Return the (X, Y) coordinate for the center point of the cell that contains the specified text.  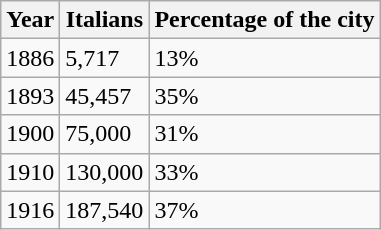
31% (264, 134)
33% (264, 172)
1900 (30, 134)
Year (30, 20)
1886 (30, 58)
1916 (30, 210)
45,457 (104, 96)
Italians (104, 20)
Percentage of the city (264, 20)
13% (264, 58)
5,717 (104, 58)
37% (264, 210)
187,540 (104, 210)
1910 (30, 172)
1893 (30, 96)
75,000 (104, 134)
130,000 (104, 172)
35% (264, 96)
